Extract the [X, Y] coordinate from the center of the cell holding the provided text.  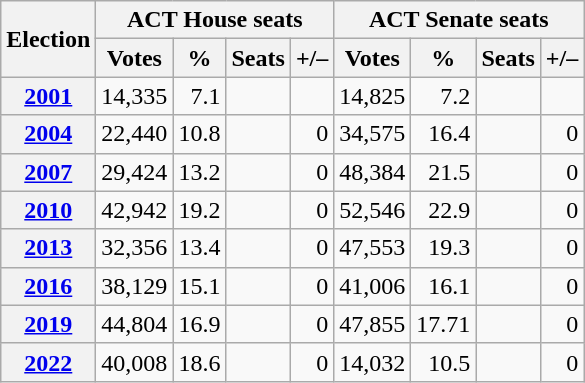
29,424 [134, 172]
ACT Senate seats [459, 20]
13.4 [200, 248]
15.1 [200, 286]
48,384 [372, 172]
7.2 [444, 96]
2013 [48, 248]
47,553 [372, 248]
Election [48, 39]
52,546 [372, 210]
21.5 [444, 172]
22.9 [444, 210]
2010 [48, 210]
34,575 [372, 134]
40,008 [134, 362]
22,440 [134, 134]
19.3 [444, 248]
14,335 [134, 96]
16.1 [444, 286]
2007 [48, 172]
38,129 [134, 286]
18.6 [200, 362]
2022 [48, 362]
2004 [48, 134]
41,006 [372, 286]
16.4 [444, 134]
ACT House seats [215, 20]
7.1 [200, 96]
10.8 [200, 134]
2019 [48, 324]
32,356 [134, 248]
17.71 [444, 324]
13.2 [200, 172]
16.9 [200, 324]
10.5 [444, 362]
19.2 [200, 210]
44,804 [134, 324]
47,855 [372, 324]
2016 [48, 286]
42,942 [134, 210]
14,825 [372, 96]
14,032 [372, 362]
2001 [48, 96]
